Output the (X, Y) coordinate of the center of the cell containing the given text.  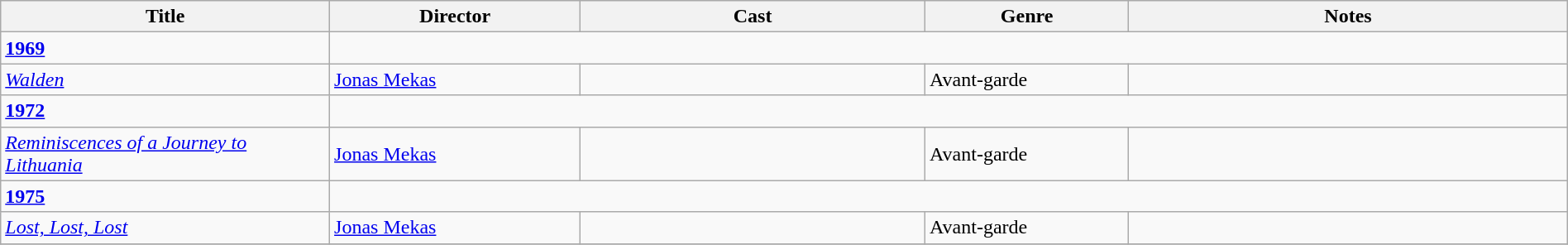
Walden (165, 79)
Reminiscences of a Journey to Lithuania (165, 154)
Title (165, 17)
Notes (1348, 17)
Lost, Lost, Lost (165, 228)
Director (455, 17)
Cast (753, 17)
Genre (1026, 17)
1975 (165, 196)
1969 (165, 48)
1972 (165, 111)
